For the text-containing cell, return its midpoint in [x, y] coordinate format. 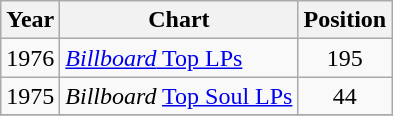
Billboard Top LPs [179, 58]
1975 [30, 96]
1976 [30, 58]
Billboard Top Soul LPs [179, 96]
Year [30, 20]
44 [345, 96]
Position [345, 20]
195 [345, 58]
Chart [179, 20]
